Extract the [x, y] coordinate from the center of the cell holding the provided text.  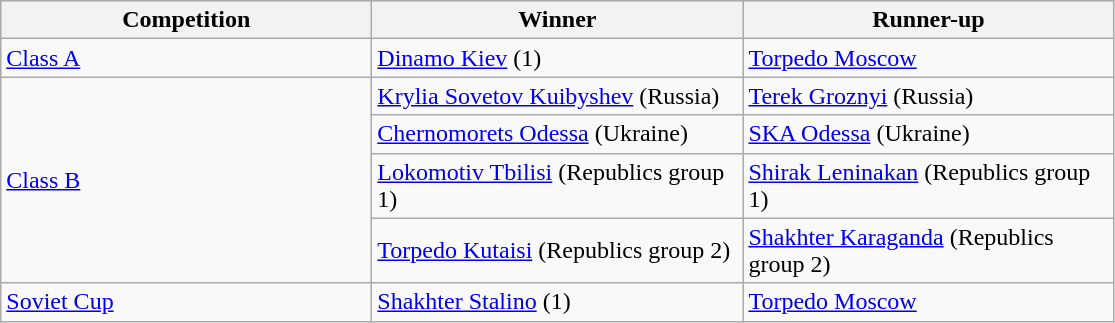
Winner [558, 20]
Krylia Sovetov Kuibyshev (Russia) [558, 96]
Competition [186, 20]
Lokomotiv Tbilisi (Republics group 1) [558, 186]
Class B [186, 180]
Soviet Cup [186, 302]
Chernomorets Odessa (Ukraine) [558, 134]
Class A [186, 58]
Shirak Leninakan (Republics group 1) [928, 186]
Torpedo Kutaisi (Republics group 2) [558, 250]
Shakhter Karaganda (Republics group 2) [928, 250]
Dinamo Kiev (1) [558, 58]
Shakhter Stalino (1) [558, 302]
SKA Odessa (Ukraine) [928, 134]
Runner-up [928, 20]
Terek Groznyi (Russia) [928, 96]
